Locate the cell with the specified text and output its [x, y] center coordinate. 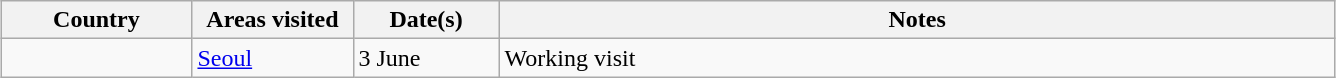
3 June [426, 58]
Country [96, 20]
Areas visited [272, 20]
Date(s) [426, 20]
Working visit [917, 58]
Seoul [272, 58]
Notes [917, 20]
